Determine the (x, y) coordinate at the center of the cell enclosing the given text.  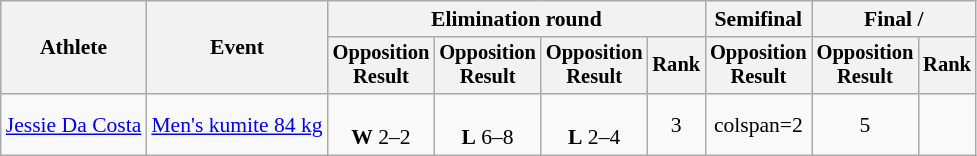
Final / (894, 19)
Elimination round (516, 19)
Men's kumite 84 kg (236, 124)
L 6–8 (488, 124)
Athlete (74, 48)
Semifinal (758, 19)
colspan=2 (758, 124)
L 2–4 (594, 124)
3 (676, 124)
Event (236, 48)
W 2–2 (382, 124)
Jessie Da Costa (74, 124)
5 (866, 124)
